Scan for the cell matching the given text and deliver its [X, Y] coordinate at center. 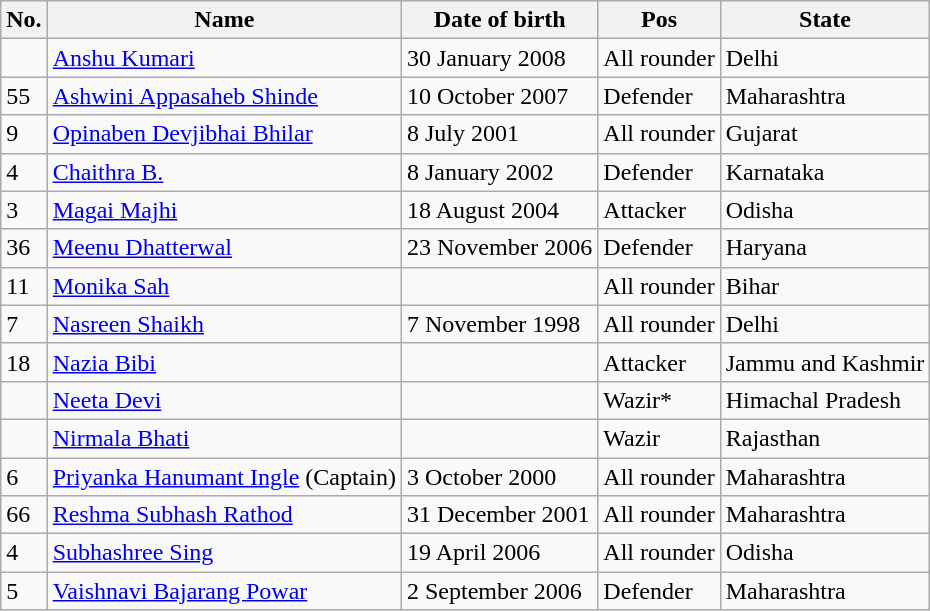
State [825, 20]
Neeta Devi [224, 400]
23 November 2006 [499, 248]
Name [224, 20]
11 [24, 286]
Haryana [825, 248]
Chaithra B. [224, 172]
Magai Majhi [224, 210]
Subhashree Sing [224, 553]
10 October 2007 [499, 96]
Date of birth [499, 20]
7 November 1998 [499, 324]
30 January 2008 [499, 58]
2 September 2006 [499, 591]
7 [24, 324]
55 [24, 96]
8 January 2002 [499, 172]
Jammu and Kashmir [825, 362]
Nasreen Shaikh [224, 324]
Nirmala Bhati [224, 438]
9 [24, 134]
Priyanka Hanumant Ingle (Captain) [224, 477]
Himachal Pradesh [825, 400]
Wazir* [659, 400]
Gujarat [825, 134]
Anshu Kumari [224, 58]
No. [24, 20]
8 July 2001 [499, 134]
Vaishnavi Bajarang Powar [224, 591]
Monika Sah [224, 286]
Pos [659, 20]
19 April 2006 [499, 553]
31 December 2001 [499, 515]
5 [24, 591]
Nazia Bibi [224, 362]
Ashwini Appasaheb Shinde [224, 96]
3 October 2000 [499, 477]
36 [24, 248]
Meenu Dhatterwal [224, 248]
3 [24, 210]
Opinaben Devjibhai Bhilar [224, 134]
Reshma Subhash Rathod [224, 515]
66 [24, 515]
18 August 2004 [499, 210]
6 [24, 477]
Karnataka [825, 172]
Wazir [659, 438]
18 [24, 362]
Rajasthan [825, 438]
Bihar [825, 286]
